Locate the cell with the specified text and output its [X, Y] center coordinate. 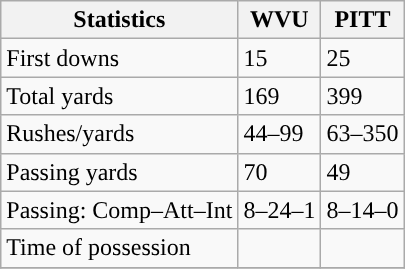
First downs [120, 58]
15 [280, 58]
Total yards [120, 96]
WVU [280, 20]
8–14–0 [362, 210]
Statistics [120, 20]
25 [362, 58]
8–24–1 [280, 210]
70 [280, 172]
63–350 [362, 134]
Passing: Comp–Att–Int [120, 210]
Rushes/yards [120, 134]
169 [280, 96]
Passing yards [120, 172]
PITT [362, 20]
44–99 [280, 134]
49 [362, 172]
399 [362, 96]
Time of possession [120, 248]
